Identify which cell holds the provided text, then report its [x, y] central coordinate. 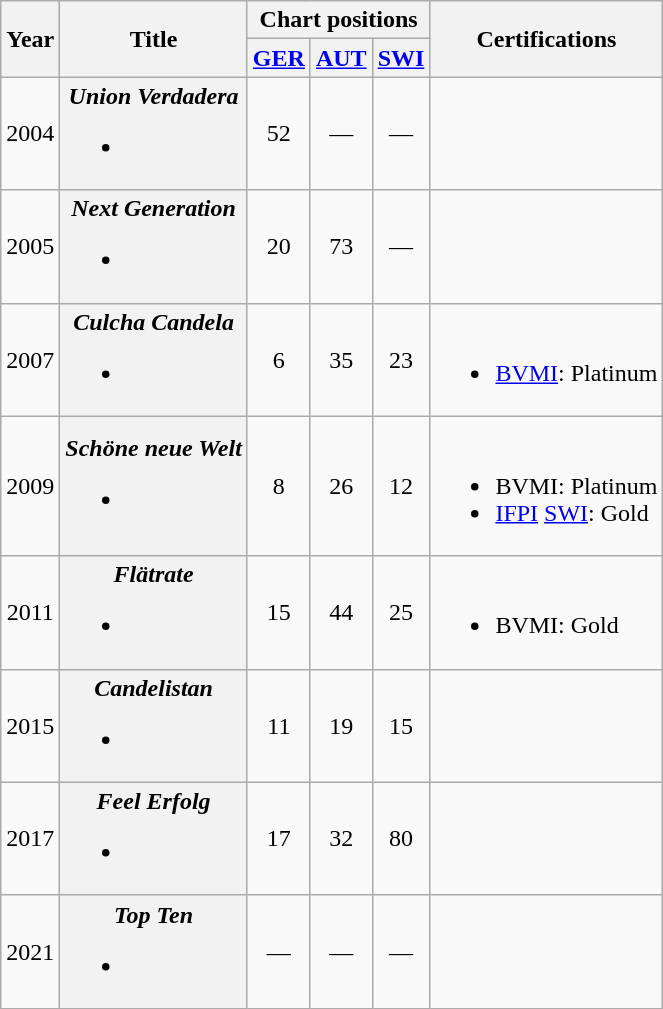
20 [278, 246]
Union Verdadera [154, 134]
80 [401, 838]
44 [341, 612]
SWI [401, 58]
23 [401, 360]
52 [278, 134]
26 [341, 486]
Flätrate [154, 612]
Next Generation [154, 246]
Top Ten [154, 952]
35 [341, 360]
BVMI: Platinum [546, 360]
Schöne neue Welt [154, 486]
GER [278, 58]
Year [30, 39]
19 [341, 726]
2021 [30, 952]
25 [401, 612]
BVMI: PlatinumIFPI SWI: Gold [546, 486]
6 [278, 360]
11 [278, 726]
Chart positions [338, 20]
2009 [30, 486]
12 [401, 486]
73 [341, 246]
Culcha Candela [154, 360]
2015 [30, 726]
Feel Erfolg [154, 838]
2017 [30, 838]
2007 [30, 360]
2004 [30, 134]
17 [278, 838]
32 [341, 838]
Title [154, 39]
2011 [30, 612]
Candelistan [154, 726]
Certifications [546, 39]
8 [278, 486]
BVMI: Gold [546, 612]
AUT [341, 58]
2005 [30, 246]
